Provide the [X, Y] coordinate of the cell's center where the given text is located.  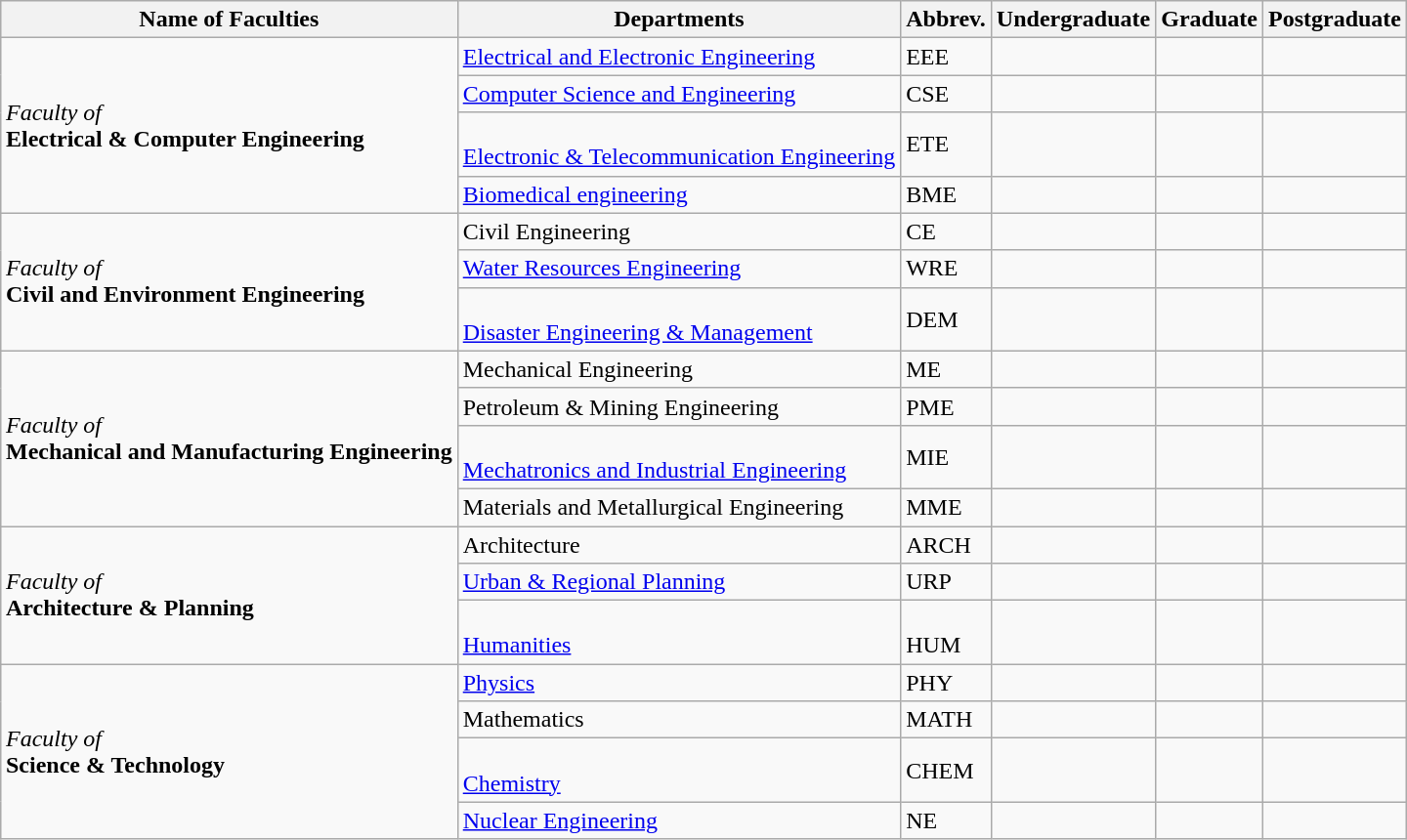
Name of Faculties [229, 20]
Chemistry [678, 770]
Postgraduate [1335, 20]
EEE [946, 57]
CHEM [946, 770]
Disaster Engineering & Management [678, 318]
Graduate [1210, 20]
Water Resources Engineering [678, 269]
CSE [946, 94]
Petroleum & Mining Engineering [678, 406]
ETE [946, 145]
MATH [946, 720]
BME [946, 194]
Faculty of Architecture & Planning [229, 594]
Faculty of Civil and Environment Engineering [229, 281]
MIE [946, 457]
Physics [678, 683]
Civil Engineering [678, 231]
CE [946, 231]
Materials and Metallurgical Engineering [678, 507]
Departments [678, 20]
ARCH [946, 544]
Abbrev. [946, 20]
Electrical and Electronic Engineering [678, 57]
Humanities [678, 633]
Urban & Regional Planning [678, 582]
PME [946, 406]
ME [946, 369]
Architecture [678, 544]
Biomedical engineering [678, 194]
NE [946, 820]
HUM [946, 633]
Mathematics [678, 720]
Undergraduate [1073, 20]
PHY [946, 683]
Mechanical Engineering [678, 369]
WRE [946, 269]
Faculty of Electrical & Computer Engineering [229, 125]
DEM [946, 318]
MME [946, 507]
Faculty of Science & Technology [229, 752]
Mechatronics and Industrial Engineering [678, 457]
Nuclear Engineering [678, 820]
Faculty of Mechanical and Manufacturing Engineering [229, 438]
Computer Science and Engineering [678, 94]
Electronic & Telecommunication Engineering [678, 145]
URP [946, 582]
